Find where the given text appears and provide that cell's center as (x, y) coordinate. 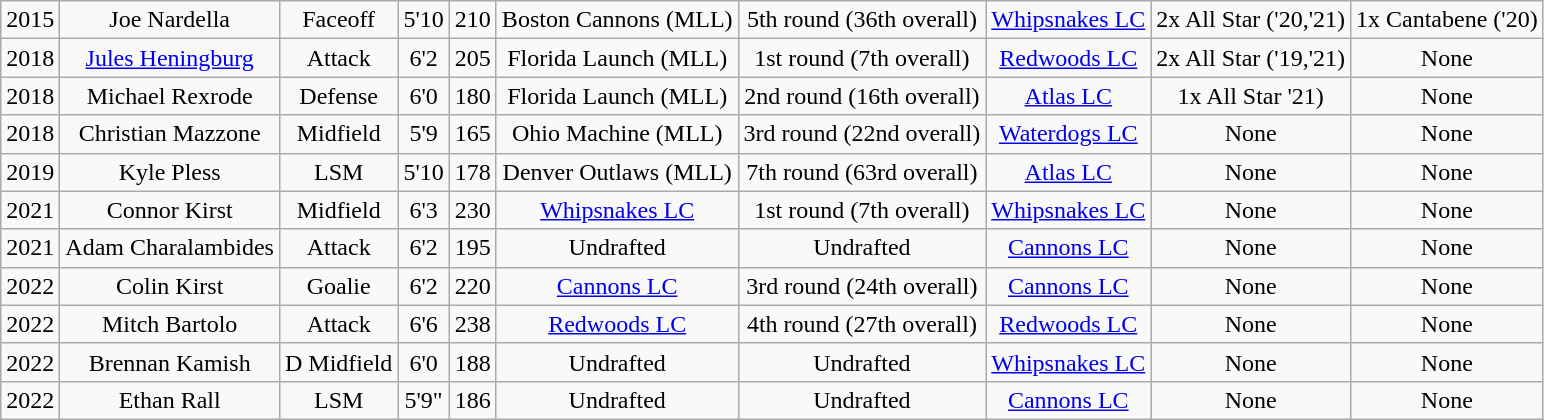
5th round (36th overall) (862, 20)
2x All Star ('20,'21) (1251, 20)
186 (472, 400)
180 (472, 96)
7th round (63rd overall) (862, 172)
Michael Rexrode (170, 96)
Faceoff (338, 20)
5'9" (424, 400)
Kyle Pless (170, 172)
6'6 (424, 324)
Jules Heningburg (170, 58)
2nd round (16th overall) (862, 96)
Goalie (338, 286)
195 (472, 248)
Christian Mazzone (170, 134)
210 (472, 20)
6'3 (424, 210)
Joe Nardella (170, 20)
238 (472, 324)
Denver Outlaws (MLL) (617, 172)
178 (472, 172)
Defense (338, 96)
Connor Kirst (170, 210)
3rd round (22nd overall) (862, 134)
Ohio Machine (MLL) (617, 134)
220 (472, 286)
1x Cantabene ('20) (1446, 20)
Mitch Bartolo (170, 324)
188 (472, 362)
205 (472, 58)
3rd round (24th overall) (862, 286)
2015 (30, 20)
Adam Charalambides (170, 248)
D Midfield (338, 362)
1x All Star '21) (1251, 96)
165 (472, 134)
Brennan Kamish (170, 362)
Boston Cannons (MLL) (617, 20)
2019 (30, 172)
Ethan Rall (170, 400)
230 (472, 210)
5'9 (424, 134)
4th round (27th overall) (862, 324)
Waterdogs LC (1068, 134)
Colin Kirst (170, 286)
2x All Star ('19,'21) (1251, 58)
